Detect which cell encompasses the target text, then output its (x, y) center coordinate. 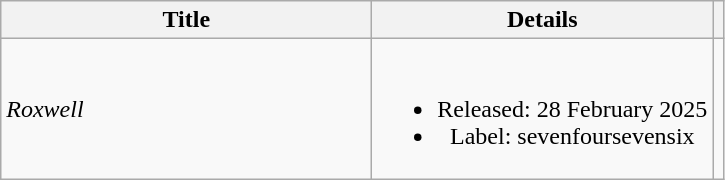
Title (186, 20)
Released: 28 February 2025Label: sevenfoursevensix (542, 109)
Roxwell (186, 109)
Details (542, 20)
